Return the (X, Y) coordinate for the center point of the cell that contains the specified text.  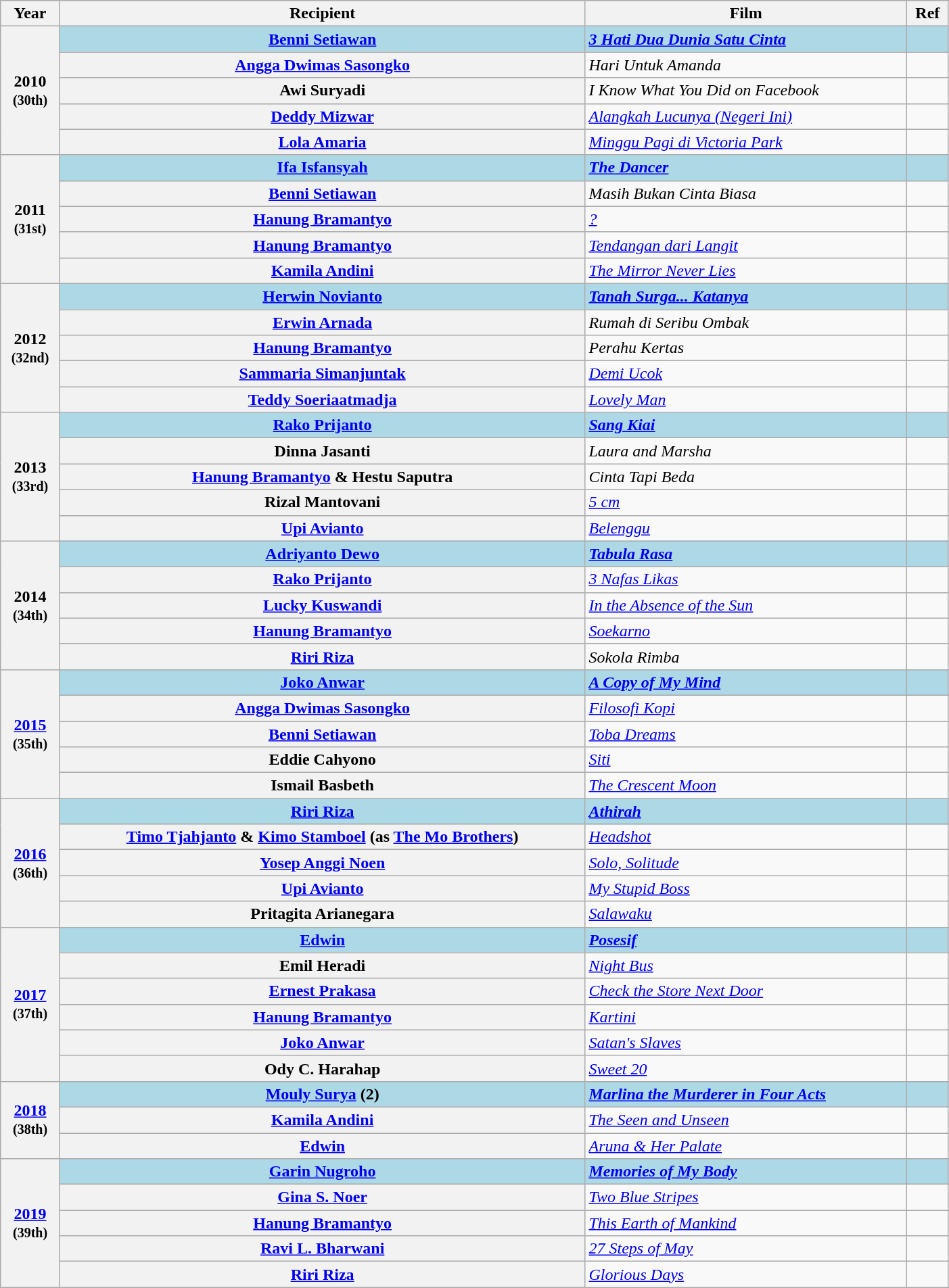
Ravi L. Bharwani (322, 1249)
Mouly Surya (2) (322, 1094)
Gina S. Noer (322, 1197)
The Seen and Unseen (745, 1120)
Masih Bukan Cinta Biasa (745, 193)
27 Steps of May (745, 1249)
Aruna & Her Palate (745, 1146)
Hanung Bramantyo & Hestu Saputra (322, 477)
Herwin Novianto (322, 296)
2015(35th) (30, 734)
2018(38th) (30, 1120)
2012(32nd) (30, 348)
Salawaku (745, 914)
Filosofi Kopi (745, 708)
Ref (927, 14)
Solo, Solitude (745, 863)
Headshot (745, 837)
Year (30, 14)
5 cm (745, 502)
The Dancer (745, 168)
Minggu Pagi di Victoria Park (745, 142)
Dinna Jasanti (322, 451)
Awi Suryadi (322, 91)
Erwin Arnada (322, 323)
2019(39th) (30, 1223)
Glorious Days (745, 1274)
Lovely Man (745, 400)
Sang Kiai (745, 425)
Lola Amaria (322, 142)
Night Bus (745, 965)
Sweet 20 (745, 1068)
Check the Store Next Door (745, 991)
Ismail Basbeth (322, 786)
My Stupid Boss (745, 888)
Laura and Marsha (745, 451)
Marlina the Murderer in Four Acts (745, 1094)
Yosep Anggi Noen (322, 863)
Perahu Kertas (745, 348)
2011(31st) (30, 219)
Sammaria Simanjuntak (322, 374)
Garin Nugroho (322, 1172)
Rumah di Seribu Ombak (745, 323)
Ifa Isfansyah (322, 168)
Hari Untuk Amanda (745, 65)
The Crescent Moon (745, 786)
2014(34th) (30, 605)
Tanah Surga... Katanya (745, 296)
Ody C. Harahap (322, 1068)
2017(37th) (30, 1004)
2013(33rd) (30, 477)
Toba Dreams (745, 734)
Emil Heradi (322, 965)
Tendangan dari Langit (745, 245)
Lucky Kuswandi (322, 605)
In the Absence of the Sun (745, 605)
Sokola Rimba (745, 657)
Demi Ucok (745, 374)
Film (745, 14)
Athirah (745, 811)
Eddie Cahyono (322, 760)
Alangkah Lucunya (Negeri Ini) (745, 116)
Rizal Mantovani (322, 502)
Timo Tjahjanto & Kimo Stamboel (as The Mo Brothers) (322, 837)
This Earth of Mankind (745, 1223)
Tabula Rasa (745, 554)
Adriyanto Dewo (322, 554)
Two Blue Stripes (745, 1197)
2010(30th) (30, 91)
Posesif (745, 940)
Cinta Tapi Beda (745, 477)
Ernest Prakasa (322, 991)
Teddy Soeriaatmadja (322, 400)
Satan's Slaves (745, 1043)
Siti (745, 760)
Recipient (322, 14)
Deddy Mizwar (322, 116)
Kartini (745, 1017)
? (745, 219)
Belenggu (745, 528)
Soekarno (745, 631)
I Know What You Did on Facebook (745, 91)
2016(36th) (30, 863)
Memories of My Body (745, 1172)
3 Nafas Likas (745, 579)
A Copy of My Mind (745, 682)
The Mirror Never Lies (745, 270)
Pritagita Arianegara (322, 914)
3 Hati Dua Dunia Satu Cinta (745, 39)
